Output the (x, y) coordinate of the center of the cell containing the given text.  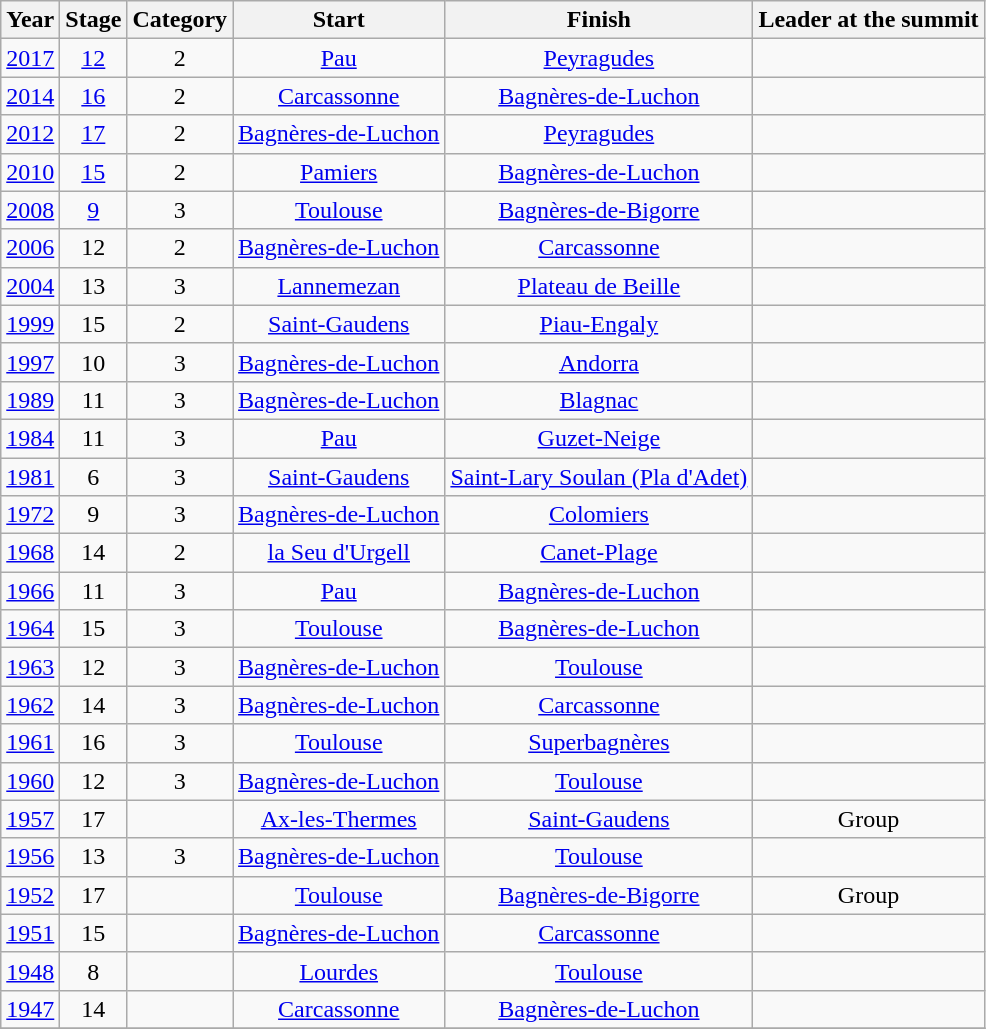
1961 (30, 743)
Piau-Engaly (599, 324)
Canet-Plage (599, 553)
1984 (30, 438)
la Seu d'Urgell (339, 553)
Stage (94, 20)
1966 (30, 591)
Ax-les-Thermes (339, 819)
2006 (30, 248)
1951 (30, 933)
2014 (30, 96)
1972 (30, 515)
6 (94, 477)
Year (30, 20)
1989 (30, 400)
Andorra (599, 362)
1981 (30, 477)
2017 (30, 58)
1947 (30, 1009)
Start (339, 20)
1956 (30, 857)
2008 (30, 210)
1957 (30, 819)
2010 (30, 172)
1962 (30, 705)
1964 (30, 629)
1952 (30, 895)
1948 (30, 971)
Saint-Lary Soulan (Pla d'Adet) (599, 477)
Lourdes (339, 971)
2004 (30, 286)
8 (94, 971)
1997 (30, 362)
Finish (599, 20)
Blagnac (599, 400)
Pamiers (339, 172)
1963 (30, 667)
10 (94, 362)
1960 (30, 781)
2012 (30, 134)
Plateau de Beille (599, 286)
Category (180, 20)
Lannemezan (339, 286)
Guzet-Neige (599, 438)
1968 (30, 553)
Colomiers (599, 515)
1999 (30, 324)
Superbagnères (599, 743)
Leader at the summit (868, 20)
